For the text-containing cell, return its midpoint in [X, Y] coordinate format. 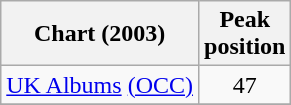
Peakposition [245, 34]
47 [245, 85]
UK Albums (OCC) [100, 85]
Chart (2003) [100, 34]
